Provide the (x, y) coordinate of the cell's center where the given text is located.  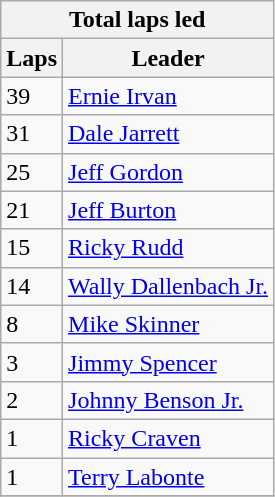
39 (32, 96)
Total laps led (138, 20)
31 (32, 134)
Dale Jarrett (168, 134)
Ricky Craven (168, 438)
Jimmy Spencer (168, 362)
Mike Skinner (168, 324)
Ernie Irvan (168, 96)
Jeff Gordon (168, 172)
Terry Labonte (168, 477)
Johnny Benson Jr. (168, 400)
3 (32, 362)
25 (32, 172)
8 (32, 324)
Ricky Rudd (168, 248)
21 (32, 210)
Wally Dallenbach Jr. (168, 286)
15 (32, 248)
14 (32, 286)
Leader (168, 58)
Laps (32, 58)
Jeff Burton (168, 210)
2 (32, 400)
